Output the (X, Y) coordinate of the center of the cell containing the given text.  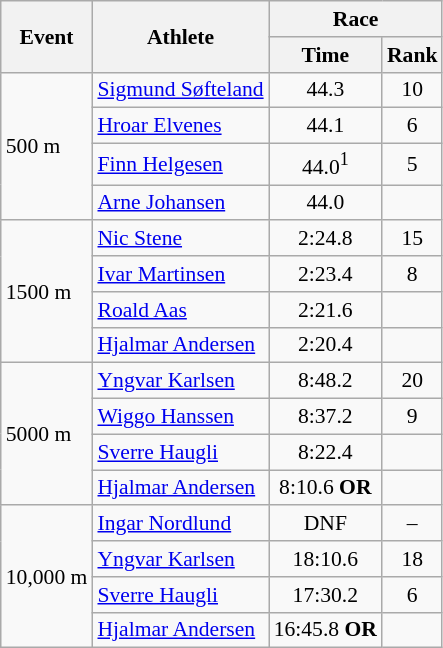
Nic Stene (180, 239)
Finn Helgesen (180, 164)
8 (412, 274)
16:45.8 OR (326, 630)
18 (412, 559)
2:21.6 (326, 310)
Time (326, 55)
Hroar Elvenes (180, 126)
2:24.8 (326, 239)
44.0 (326, 203)
8:37.2 (326, 417)
2:20.4 (326, 345)
10 (412, 90)
500 m (47, 146)
Sigmund Søfteland (180, 90)
Roald Aas (180, 310)
10,000 m (47, 577)
Arne Johansen (180, 203)
20 (412, 381)
44.1 (326, 126)
Athlete (180, 36)
DNF (326, 524)
18:10.6 (326, 559)
5 (412, 164)
Rank (412, 55)
Race (356, 19)
Event (47, 36)
5000 m (47, 434)
– (412, 524)
44.3 (326, 90)
44.01 (326, 164)
Wiggo Hanssen (180, 417)
9 (412, 417)
2:23.4 (326, 274)
17:30.2 (326, 595)
8:48.2 (326, 381)
Ivar Martinsen (180, 274)
Ingar Nordlund (180, 524)
8:10.6 OR (326, 488)
1500 m (47, 292)
8:22.4 (326, 452)
15 (412, 239)
